Determine the [X, Y] coordinate at the center of the cell enclosing the given text.  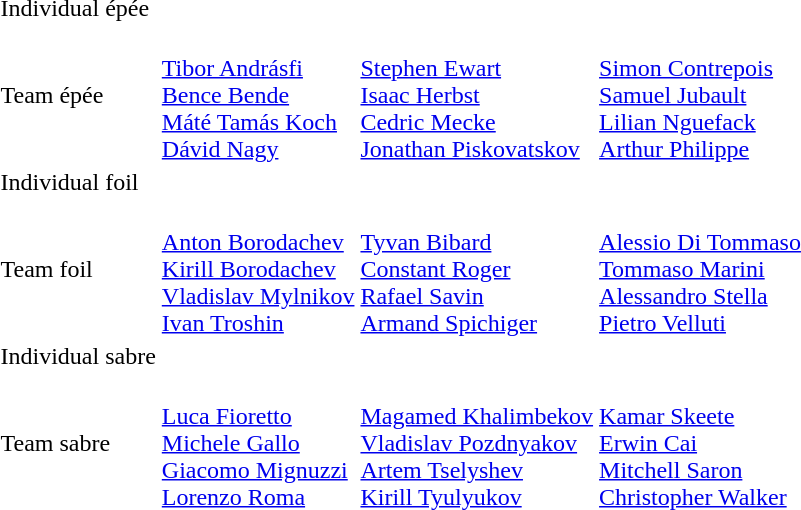
Tyvan BibardConstant RogerRafael SavinArmand Spichiger [477, 269]
Stephen EwartIsaac HerbstCedric MeckeJonathan Piskovatskov [477, 95]
Anton BorodachevKirill BorodachevVladislav MylnikovIvan Troshin [258, 269]
Tibor AndrásfiBence BendeMáté Tamás KochDávid Nagy [258, 95]
